Output the [x, y] coordinate of the center of the cell containing the given text.  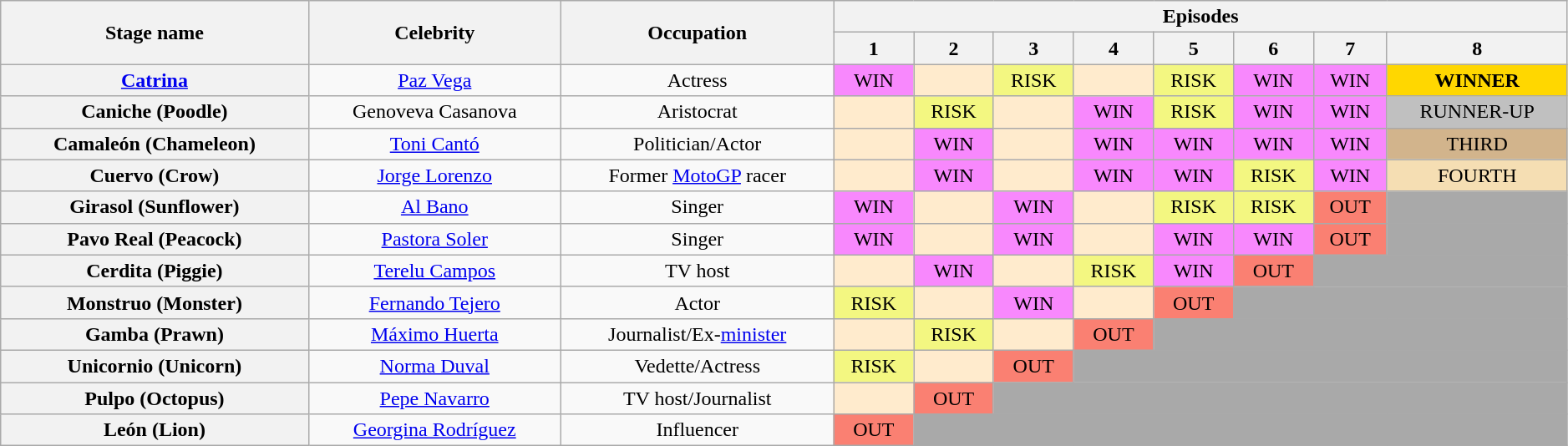
Journalist/Ex-minister [697, 334]
1 [874, 48]
León (Lion) [155, 430]
Pulpo (Octopus) [155, 398]
Politician/Actor [697, 144]
Toni Cantó [434, 144]
Paz Vega [434, 80]
Pastora Soler [434, 239]
Al Bano [434, 207]
Jorge Lorenzo [434, 175]
RUNNER-UP [1477, 112]
Former MotoGP racer [697, 175]
Aristocrat [697, 112]
Unicornio (Unicorn) [155, 366]
Girasol (Sunflower) [155, 207]
Cerdita (Piggie) [155, 271]
Pavo Real (Peacock) [155, 239]
8 [1477, 48]
Monstruo (Monster) [155, 302]
Georgina Rodríguez [434, 430]
Cuervo (Crow) [155, 175]
Norma Duval [434, 366]
Actor [697, 302]
FOURTH [1477, 175]
Caniche (Poodle) [155, 112]
Occupation [697, 33]
Actress [697, 80]
Episodes [1200, 17]
Catrina [155, 80]
7 [1350, 48]
5 [1194, 48]
Máximo Huerta [434, 334]
3 [1033, 48]
TV host [697, 271]
Genoveva Casanova [434, 112]
Pepe Navarro [434, 398]
6 [1273, 48]
THIRD [1477, 144]
Celebrity [434, 33]
Vedette/Actress [697, 366]
Stage name [155, 33]
2 [954, 48]
WINNER [1477, 80]
Camaleón (Chameleon) [155, 144]
TV host/Journalist [697, 398]
Terelu Campos [434, 271]
Fernando Tejero [434, 302]
4 [1114, 48]
Influencer [697, 430]
Gamba (Prawn) [155, 334]
